For the text-containing cell, return its midpoint in (X, Y) coordinate format. 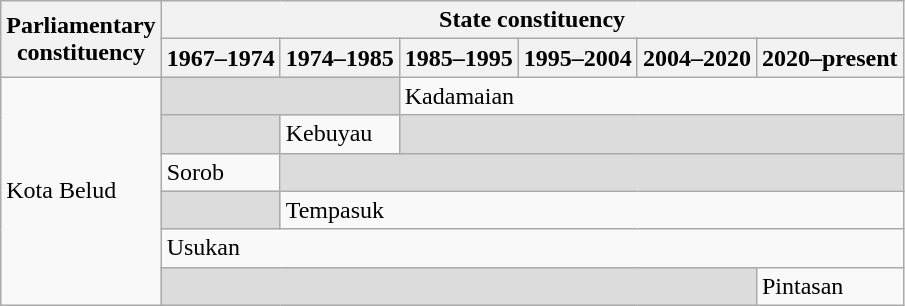
Pintasan (830, 286)
1985–1995 (458, 58)
Kota Belud (81, 191)
Sorob (220, 172)
2004–2020 (696, 58)
Kadamaian (651, 96)
2020–present (830, 58)
Kebuyau (340, 134)
1967–1974 (220, 58)
State constituency (532, 20)
1995–2004 (578, 58)
Parliamentaryconstituency (81, 39)
1974–1985 (340, 58)
Tempasuk (592, 210)
Usukan (532, 248)
